For the text-containing cell, return its midpoint in [X, Y] coordinate format. 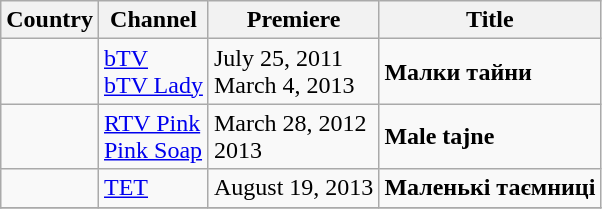
Male tajne [490, 136]
Title [490, 20]
bTVbTV Lady [153, 72]
Маленькі таємниці [490, 188]
Country [50, 20]
ТЕТ [153, 188]
August 19, 2013 [293, 188]
Premiere [293, 20]
Малки тайни [490, 72]
March 28, 20122013 [293, 136]
RTV PinkPink Soap [153, 136]
Channel [153, 20]
July 25, 2011March 4, 2013 [293, 72]
